Output the [x, y] coordinate of the center of the cell containing the given text.  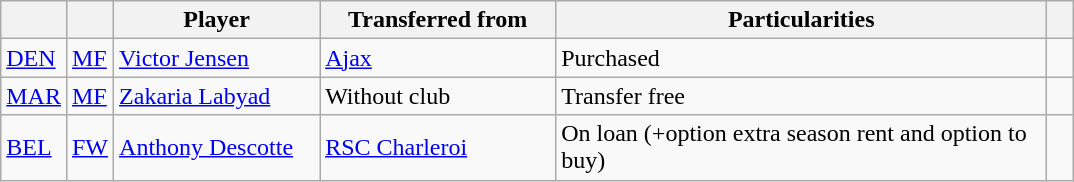
Ajax [438, 58]
Zakaria Labyad [217, 96]
BEL [34, 148]
On loan (+option extra season rent and option to buy) [802, 148]
Player [217, 20]
Transferred from [438, 20]
MAR [34, 96]
DEN [34, 58]
RSC Charleroi [438, 148]
FW [90, 148]
Without club [438, 96]
Victor Jensen [217, 58]
Particularities [802, 20]
Transfer free [802, 96]
Purchased [802, 58]
Anthony Descotte [217, 148]
